Identify which cell holds the provided text, then report its [x, y] central coordinate. 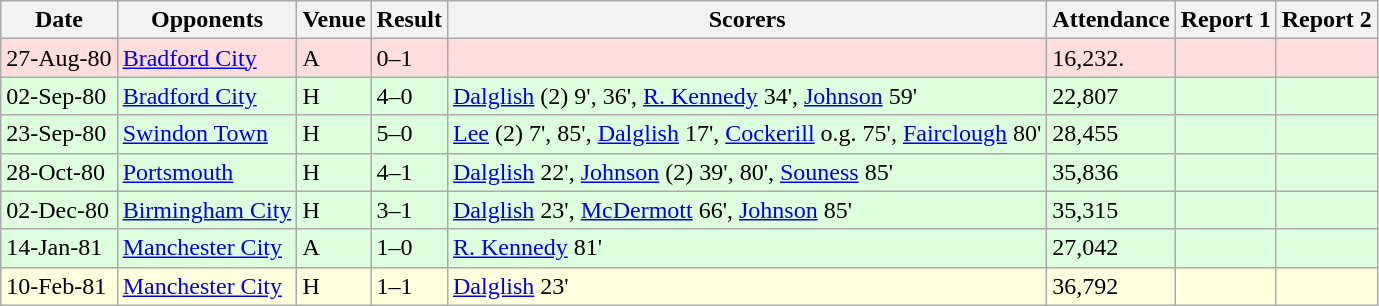
22,807 [1111, 96]
Dalglish 23', McDermott 66', Johnson 85' [746, 210]
Dalglish (2) 9', 36', R. Kennedy 34', Johnson 59' [746, 96]
Birmingham City [207, 210]
Date [59, 20]
02-Sep-80 [59, 96]
R. Kennedy 81' [746, 248]
27,042 [1111, 248]
1–0 [409, 248]
10-Feb-81 [59, 286]
Report 2 [1326, 20]
14-Jan-81 [59, 248]
16,232. [1111, 58]
5–0 [409, 134]
28,455 [1111, 134]
27-Aug-80 [59, 58]
Attendance [1111, 20]
Dalglish 22', Johnson (2) 39', 80', Souness 85' [746, 172]
Scorers [746, 20]
35,315 [1111, 210]
Report 1 [1226, 20]
4–0 [409, 96]
23-Sep-80 [59, 134]
Lee (2) 7', 85', Dalglish 17', Cockerill o.g. 75', Fairclough 80' [746, 134]
35,836 [1111, 172]
0–1 [409, 58]
28-Oct-80 [59, 172]
Result [409, 20]
Dalglish 23' [746, 286]
Opponents [207, 20]
36,792 [1111, 286]
Portsmouth [207, 172]
3–1 [409, 210]
02-Dec-80 [59, 210]
Swindon Town [207, 134]
Venue [334, 20]
4–1 [409, 172]
1–1 [409, 286]
